Search for the cell housing the specified text and yield its [x, y] center coordinate. 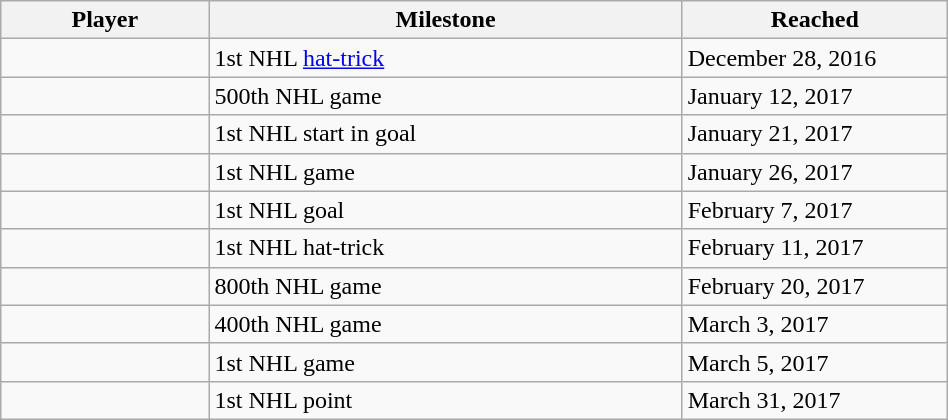
January 26, 2017 [814, 172]
1st NHL start in goal [446, 134]
Player [105, 20]
Reached [814, 20]
December 28, 2016 [814, 58]
Milestone [446, 20]
1st NHL goal [446, 210]
800th NHL game [446, 286]
March 5, 2017 [814, 362]
February 20, 2017 [814, 286]
March 3, 2017 [814, 324]
400th NHL game [446, 324]
March 31, 2017 [814, 400]
1st NHL point [446, 400]
January 12, 2017 [814, 96]
January 21, 2017 [814, 134]
February 11, 2017 [814, 248]
February 7, 2017 [814, 210]
500th NHL game [446, 96]
